For the text-containing cell, return its midpoint in (x, y) coordinate format. 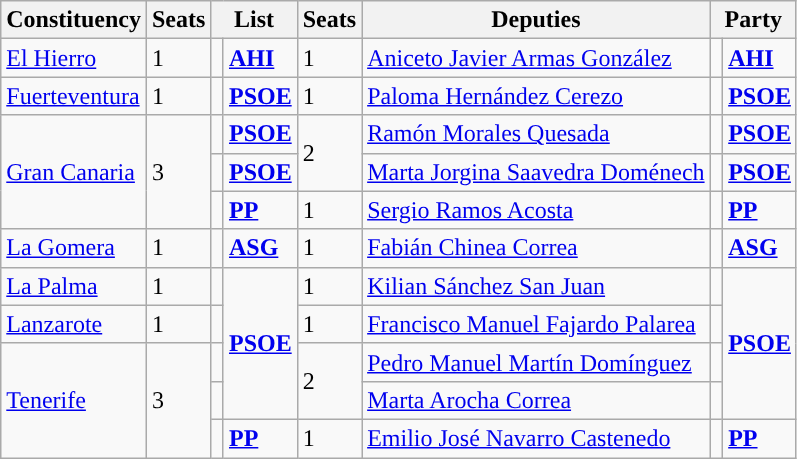
Aniceto Javier Armas González (536, 58)
Francisco Manuel Fajardo Palarea (536, 324)
List (254, 20)
Ramón Morales Quesada (536, 134)
Constituency (74, 20)
Fabián Chinea Correa (536, 248)
La Gomera (74, 248)
El Hierro (74, 58)
Sergio Ramos Acosta (536, 210)
Fuerteventura (74, 96)
La Palma (74, 286)
Kilian Sánchez San Juan (536, 286)
Pedro Manuel Martín Domínguez (536, 362)
Emilio José Navarro Castenedo (536, 438)
Deputies (536, 20)
Marta Arocha Correa (536, 400)
Lanzarote (74, 324)
Marta Jorgina Saavedra Doménech (536, 172)
Party (753, 20)
Paloma Hernández Cerezo (536, 96)
Gran Canaria (74, 172)
Tenerife (74, 400)
